Determine the (X, Y) coordinate at the center of the cell enclosing the given text.  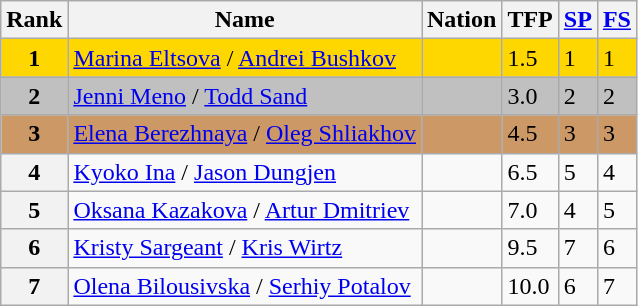
Kristy Sargeant / Kris Wirtz (245, 248)
3.0 (530, 96)
1.5 (530, 58)
Name (245, 20)
Marina Eltsova / Andrei Bushkov (245, 58)
10.0 (530, 286)
Rank (34, 20)
Oksana Kazakova / Artur Dmitriev (245, 210)
4.5 (530, 134)
6.5 (530, 172)
Jenni Meno / Todd Sand (245, 96)
Elena Berezhnaya / Oleg Shliakhov (245, 134)
7.0 (530, 210)
FS (616, 20)
Kyoko Ina / Jason Dungjen (245, 172)
Nation (462, 20)
9.5 (530, 248)
Olena Bilousivska / Serhiy Potalov (245, 286)
TFP (530, 20)
SP (578, 20)
